Scan for the cell matching the given text and deliver its [X, Y] coordinate at center. 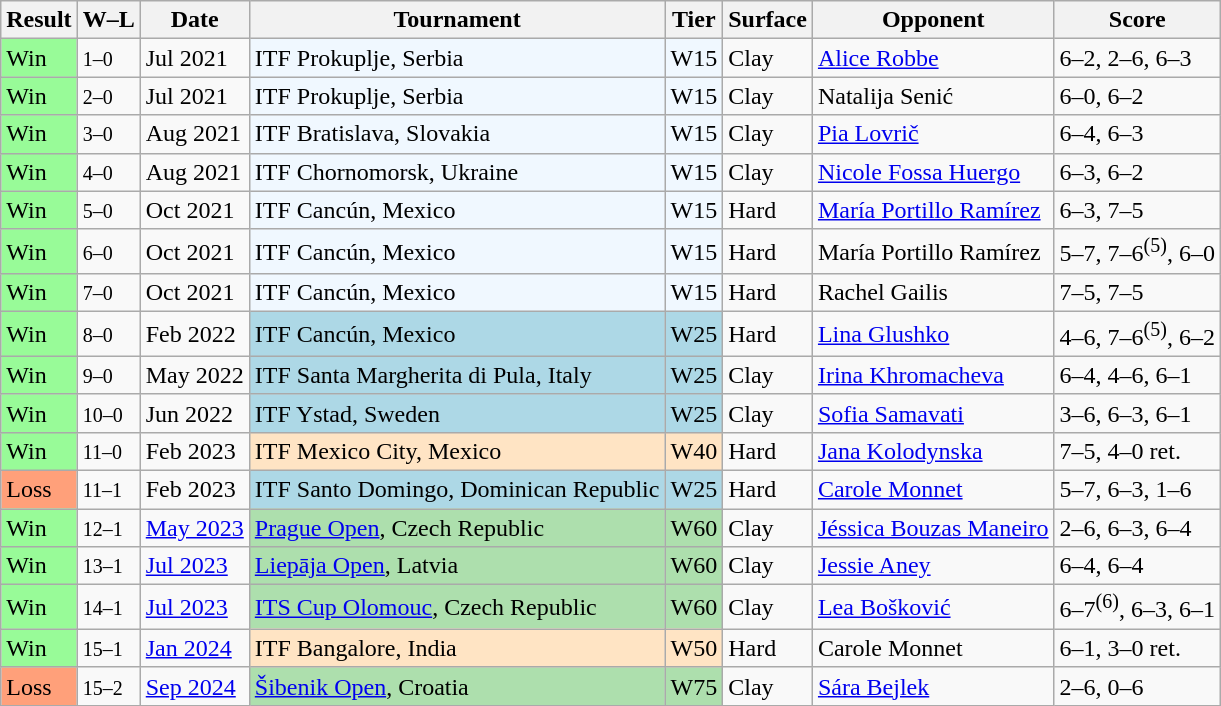
10–0 [108, 413]
8–0 [108, 334]
4–6, 7–6(5), 6–2 [1137, 334]
Score [1137, 20]
7–5, 7–5 [1137, 293]
Pia Lovrič [933, 134]
Jessie Aney [933, 566]
6–4, 6–3 [1137, 134]
May 2023 [194, 528]
ITF Bratislava, Slovakia [457, 134]
5–0 [108, 210]
6–7(6), 6–3, 6–1 [1137, 608]
Opponent [933, 20]
2–0 [108, 96]
W40 [694, 451]
ITS Cup Olomouc, Czech Republic [457, 608]
3–0 [108, 134]
Jan 2024 [194, 648]
Alice Robbe [933, 58]
14–1 [108, 608]
ITF Mexico City, Mexico [457, 451]
6–3, 7–5 [1137, 210]
13–1 [108, 566]
11–0 [108, 451]
Natalija Senić [933, 96]
7–5, 4–0 ret. [1137, 451]
Sep 2024 [194, 686]
W–L [108, 20]
Irina Khromacheva [933, 375]
Lea Bošković [933, 608]
2–6, 0–6 [1137, 686]
Lina Glushko [933, 334]
2–6, 6–3, 6–4 [1137, 528]
May 2022 [194, 375]
W75 [694, 686]
Jéssica Bouzas Maneiro [933, 528]
Jana Kolodynska [933, 451]
6–3, 6–2 [1137, 172]
ITF Bangalore, India [457, 648]
Feb 2022 [194, 334]
Result [39, 20]
Nicole Fossa Huergo [933, 172]
Prague Open, Czech Republic [457, 528]
12–1 [108, 528]
5–7, 7–6(5), 6–0 [1137, 252]
6–2, 2–6, 6–3 [1137, 58]
11–1 [108, 489]
Šibenik Open, Croatia [457, 686]
9–0 [108, 375]
Sára Bejlek [933, 686]
Surface [768, 20]
6–0 [108, 252]
ITF Ystad, Sweden [457, 413]
W50 [694, 648]
ITF Santa Margherita di Pula, Italy [457, 375]
Tournament [457, 20]
Jun 2022 [194, 413]
Liepāja Open, Latvia [457, 566]
6–4, 4–6, 6–1 [1137, 375]
4–0 [108, 172]
15–2 [108, 686]
ITF Santo Domingo, Dominican Republic [457, 489]
6–0, 6–2 [1137, 96]
3–6, 6–3, 6–1 [1137, 413]
6–1, 3–0 ret. [1137, 648]
Date [194, 20]
7–0 [108, 293]
Sofia Samavati [933, 413]
5–7, 6–3, 1–6 [1137, 489]
Rachel Gailis [933, 293]
1–0 [108, 58]
Tier [694, 20]
15–1 [108, 648]
ITF Chornomorsk, Ukraine [457, 172]
6–4, 6–4 [1137, 566]
